Locate the cell with the specified text and output its (x, y) center coordinate. 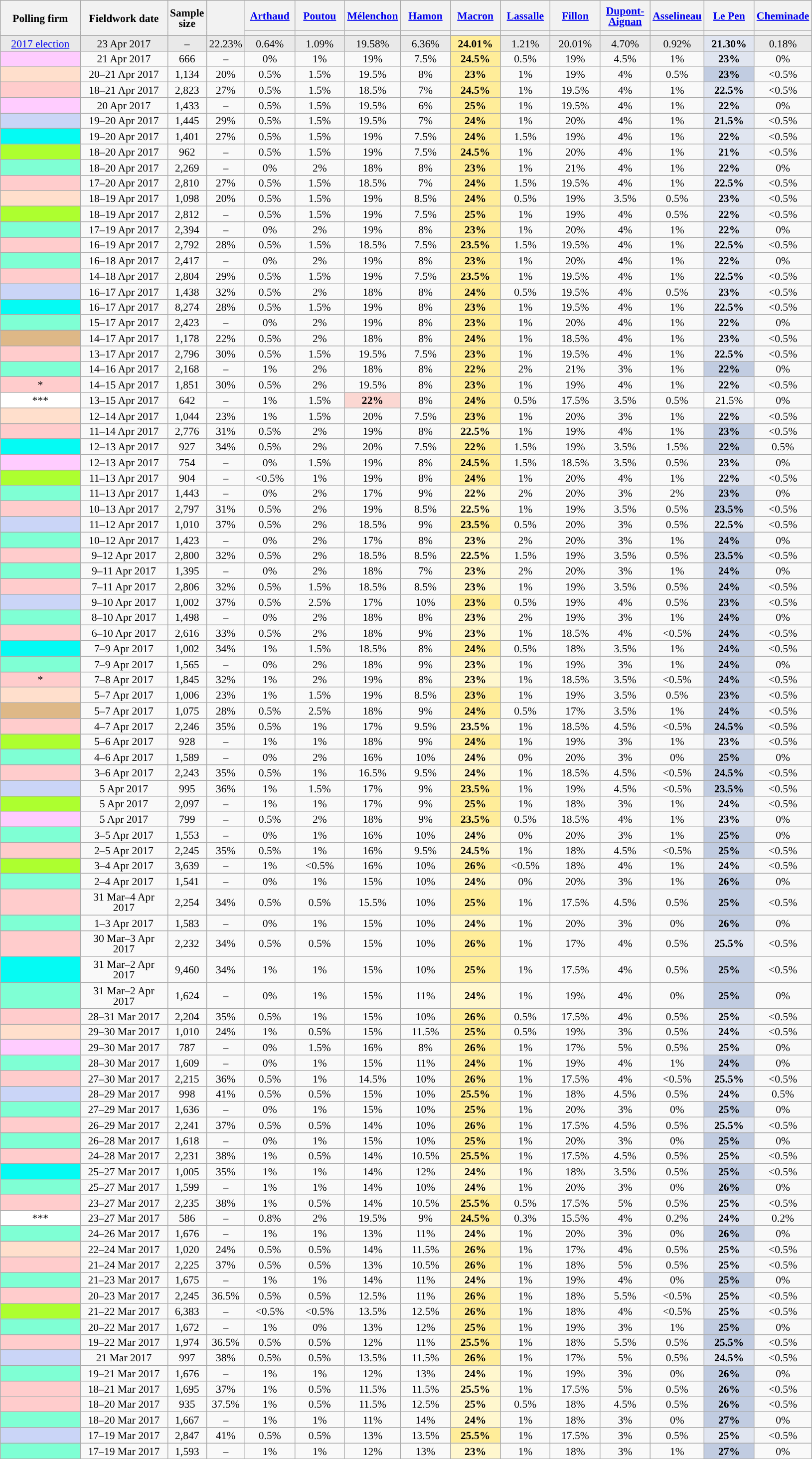
1,675 (187, 1280)
1,624 (187, 996)
1,075 (187, 711)
6% (425, 106)
16–18 Apr 2017 (124, 260)
0.64% (270, 43)
14–17 Apr 2017 (124, 338)
1,005 (187, 1172)
8–10 Apr 2017 (124, 617)
1.09% (320, 43)
1,589 (187, 757)
Asselineau (677, 15)
Samplesize (187, 18)
1,565 (187, 664)
Hamon (425, 15)
Le Pen (729, 15)
21 Mar 2017 (124, 1358)
24.01% (476, 43)
787 (187, 1047)
7–11 Apr 2017 (124, 586)
1,044 (187, 416)
20–22 Mar 2017 (124, 1326)
0.3% (525, 1218)
1,006 (187, 695)
1,667 (187, 1420)
1,593 (187, 1451)
2,168 (187, 369)
27–29 Mar 2017 (124, 1110)
21 Apr 2017 (124, 59)
2,243 (187, 773)
2,097 (187, 804)
28–31 Mar 2017 (124, 1016)
2,823 (187, 90)
1,974 (187, 1342)
1,401 (187, 137)
9–10 Apr 2017 (124, 602)
2,796 (187, 354)
1–3 Apr 2017 (124, 922)
33% (225, 633)
2–4 Apr 2017 (124, 882)
2,810 (187, 182)
31 Mar–4 Apr 2017 (124, 902)
2,806 (187, 586)
21.30% (729, 43)
37.5% (225, 1404)
9–11 Apr 2017 (124, 571)
14–18 Apr 2017 (124, 276)
19.58% (372, 43)
28–29 Mar 2017 (124, 1094)
1,553 (187, 835)
6,383 (187, 1311)
14–15 Apr 2017 (124, 385)
995 (187, 788)
2,225 (187, 1265)
2–5 Apr 2017 (124, 851)
12–14 Apr 2017 (124, 416)
962 (187, 152)
0.8% (270, 1218)
1.21% (525, 43)
18–21 Apr 2017 (124, 90)
19–22 Mar 2017 (124, 1342)
6.36% (425, 43)
2,804 (187, 276)
17–19 Apr 2017 (124, 229)
1,498 (187, 617)
11–12 Apr 2017 (124, 525)
18–21 Mar 2017 (124, 1389)
0.18% (783, 43)
16–19 Apr 2017 (124, 245)
2,232 (187, 943)
6–10 Apr 2017 (124, 633)
1,134 (187, 75)
2,269 (187, 168)
26–29 Mar 2017 (124, 1125)
1,438 (187, 291)
1,541 (187, 882)
1,433 (187, 106)
Mélenchon (372, 15)
11–14 Apr 2017 (124, 431)
1,609 (187, 1063)
Arthaud (270, 15)
2,215 (187, 1078)
3–5 Apr 2017 (124, 835)
9,460 (187, 970)
1,178 (187, 338)
9–12 Apr 2017 (124, 555)
10–13 Apr 2017 (124, 509)
13–17 Apr 2017 (124, 354)
927 (187, 447)
2017 election (40, 43)
4–7 Apr 2017 (124, 726)
14–16 Apr 2017 (124, 369)
2,241 (187, 1125)
22–24 Mar 2017 (124, 1250)
1,672 (187, 1326)
1,423 (187, 540)
1,445 (187, 121)
2,417 (187, 260)
2,847 (187, 1435)
928 (187, 742)
1,599 (187, 1187)
Poutou (320, 15)
24–28 Mar 2017 (124, 1156)
20–23 Mar 2017 (124, 1295)
23 Apr 2017 (124, 43)
28–30 Mar 2017 (124, 1063)
7–8 Apr 2017 (124, 679)
22.23% (225, 43)
20.01% (575, 43)
2,235 (187, 1203)
3–4 Apr 2017 (124, 866)
2,792 (187, 245)
16.5% (372, 773)
Cheminade (783, 15)
4.70% (625, 43)
2,776 (187, 431)
1,851 (187, 385)
2,797 (187, 509)
666 (187, 59)
21–22 Mar 2017 (124, 1311)
2,616 (187, 633)
0.92% (677, 43)
642 (187, 400)
754 (187, 463)
10–12 Apr 2017 (124, 540)
1,020 (187, 1250)
904 (187, 478)
21–23 Mar 2017 (124, 1280)
20–21 Apr 2017 (124, 75)
799 (187, 820)
24–26 Mar 2017 (124, 1234)
30 Mar–3 Apr 2017 (124, 943)
2,800 (187, 555)
3,639 (187, 866)
1,098 (187, 198)
1,583 (187, 922)
2,204 (187, 1016)
13–15 Apr 2017 (124, 400)
935 (187, 1404)
14.5% (372, 1078)
5–6 Apr 2017 (124, 742)
8,274 (187, 307)
1,695 (187, 1389)
2,231 (187, 1156)
Macron (476, 15)
1,618 (187, 1141)
Lassalle (525, 15)
20 Apr 2017 (124, 106)
15–17 Apr 2017 (124, 323)
26–28 Mar 2017 (124, 1141)
3–6 Apr 2017 (124, 773)
2,246 (187, 726)
2,423 (187, 323)
Polling firm (40, 18)
21–24 Mar 2017 (124, 1265)
997 (187, 1358)
2,812 (187, 214)
Fillon (575, 15)
998 (187, 1094)
4–6 Apr 2017 (124, 757)
27–30 Mar 2017 (124, 1078)
1,636 (187, 1110)
2,394 (187, 229)
Dupont-Aignan (625, 15)
17–20 Apr 2017 (124, 182)
19–21 Mar 2017 (124, 1373)
586 (187, 1218)
1,845 (187, 679)
2,254 (187, 902)
1,395 (187, 571)
Fieldwork date (124, 18)
1,443 (187, 494)
